Provide the [x, y] coordinate of the cell's center where the given text is located.  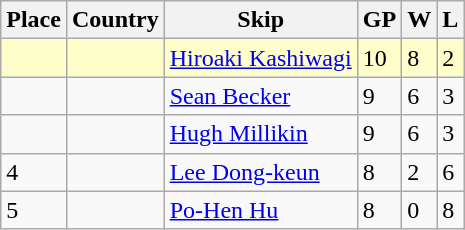
5 [34, 210]
Sean Becker [260, 96]
W [420, 20]
10 [379, 58]
Place [34, 20]
L [450, 20]
4 [34, 172]
Lee Dong-keun [260, 172]
Po-Hen Hu [260, 210]
GP [379, 20]
Skip [260, 20]
0 [420, 210]
Hugh Millikin [260, 134]
Country [115, 20]
Hiroaki Kashiwagi [260, 58]
